From the cell containing the given text, extract its center point as (X, Y) coordinate. 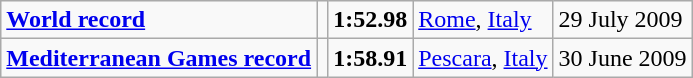
World record (159, 20)
Rome, Italy (483, 20)
1:58.91 (370, 58)
1:52.98 (370, 20)
30 June 2009 (622, 58)
Mediterranean Games record (159, 58)
Pescara, Italy (483, 58)
29 July 2009 (622, 20)
